Pinpoint the cell where the given text exists, returning its [x, y] midpoint coordinate. 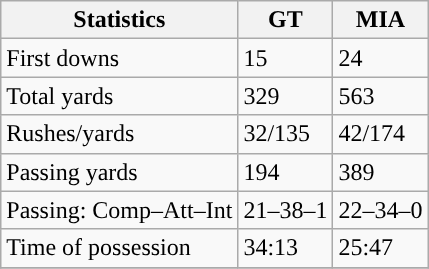
32/135 [286, 134]
15 [286, 58]
Time of possession [120, 248]
194 [286, 172]
563 [380, 96]
Statistics [120, 20]
GT [286, 20]
Passing: Comp–Att–Int [120, 210]
25:47 [380, 248]
42/174 [380, 134]
329 [286, 96]
Total yards [120, 96]
22–34–0 [380, 210]
MIA [380, 20]
389 [380, 172]
Passing yards [120, 172]
21–38–1 [286, 210]
First downs [120, 58]
Rushes/yards [120, 134]
34:13 [286, 248]
24 [380, 58]
